For the text-containing cell, return its midpoint in [x, y] coordinate format. 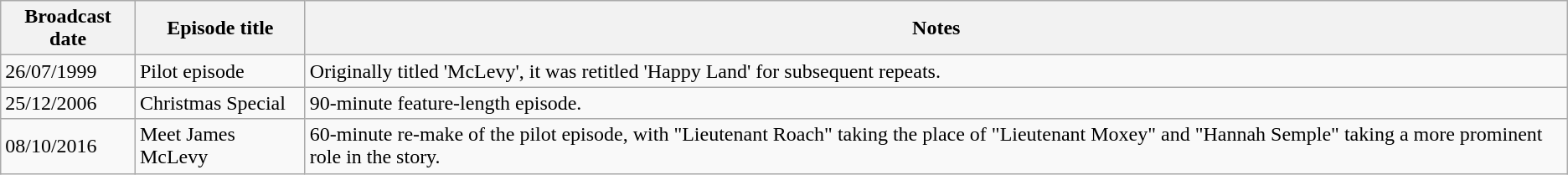
Episode title [219, 28]
90-minute feature-length episode. [936, 103]
Originally titled 'McLevy', it was retitled 'Happy Land' for subsequent repeats. [936, 71]
25/12/2006 [69, 103]
Broadcast date [69, 28]
Pilot episode [219, 71]
08/10/2016 [69, 146]
Meet James McLevy [219, 146]
Notes [936, 28]
26/07/1999 [69, 71]
Christmas Special [219, 103]
